Identify which cell holds the provided text, then report its (x, y) central coordinate. 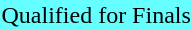
Qualified for Finals (96, 15)
